Scan for the cell matching the given text and deliver its [X, Y] coordinate at center. 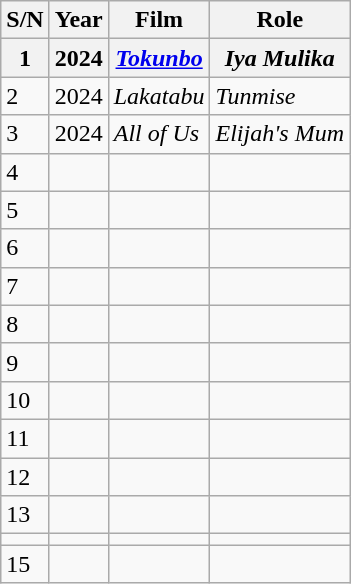
S/N [25, 20]
2 [25, 96]
Tunmise [280, 96]
13 [25, 515]
Year [78, 20]
6 [25, 248]
4 [25, 172]
Lakatabu [159, 96]
All of Us [159, 134]
11 [25, 438]
8 [25, 324]
1 [25, 58]
15 [25, 564]
7 [25, 286]
12 [25, 477]
Elijah's Mum [280, 134]
9 [25, 362]
Tokunbo [159, 58]
10 [25, 400]
Role [280, 20]
Film [159, 20]
Iya Mulika [280, 58]
3 [25, 134]
5 [25, 210]
